Scan for the cell matching the given text and deliver its [x, y] coordinate at center. 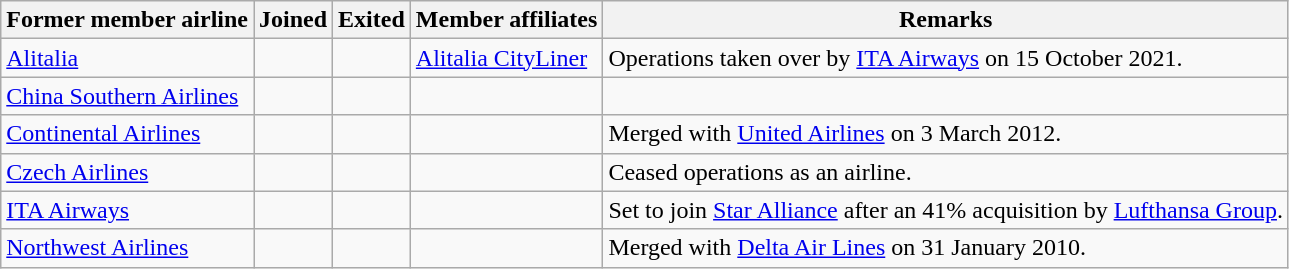
Member affiliates [506, 20]
Ceased operations as an airline. [946, 172]
China Southern Airlines [128, 96]
Operations taken over by ITA Airways on 15 October 2021. [946, 58]
Exited [372, 20]
Former member airline [128, 20]
Czech Airlines [128, 172]
Joined [294, 20]
Continental Airlines [128, 134]
Set to join Star Alliance after an 41% acquisition by Lufthansa Group. [946, 210]
Alitalia CityLiner [506, 58]
Merged with United Airlines on 3 March 2012. [946, 134]
Remarks [946, 20]
ITA Airways [128, 210]
Merged with Delta Air Lines on 31 January 2010. [946, 248]
Alitalia [128, 58]
Northwest Airlines [128, 248]
